Return the [x, y] coordinate for the center point of the cell that contains the specified text.  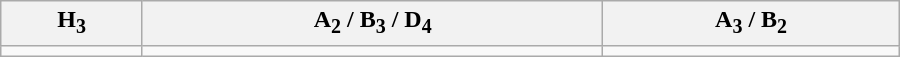
A3 / B2 [751, 23]
A2 / B3 / D4 [372, 23]
H3 [72, 23]
